For the text-containing cell, return its midpoint in [X, Y] coordinate format. 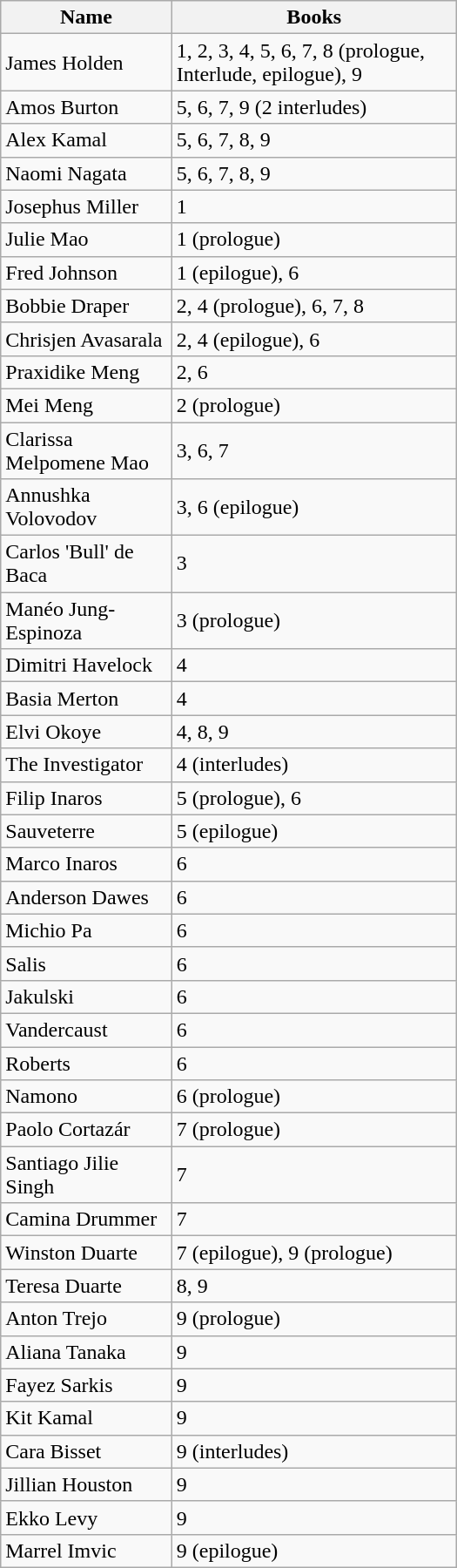
Mei Meng [86, 405]
5, 6, 7, 9 (2 interludes) [313, 107]
Winston Duarte [86, 1253]
Roberts [86, 1064]
1 (prologue) [313, 240]
James Holden [86, 63]
Sauveterre [86, 831]
9 (prologue) [313, 1319]
9 (interludes) [313, 1451]
1 [313, 206]
Vandercaust [86, 1030]
Cara Bisset [86, 1451]
5 (epilogue) [313, 831]
2, 4 (epilogue), 6 [313, 339]
1 (epilogue), 6 [313, 273]
Basia Merton [86, 699]
3, 6 (epilogue) [313, 507]
Camina Drummer [86, 1220]
Anton Trejo [86, 1319]
3, 6, 7 [313, 449]
Amos Burton [86, 107]
Kit Kamal [86, 1418]
Jakulski [86, 997]
Santiago Jilie Singh [86, 1174]
Manéo Jung-Espinoza [86, 620]
Paolo Cortazár [86, 1130]
Bobbie Draper [86, 306]
Julie Mao [86, 240]
Chrisjen Avasarala [86, 339]
Fayez Sarkis [86, 1385]
Teresa Duarte [86, 1286]
Josephus Miller [86, 206]
Fred Johnson [86, 273]
2 (prologue) [313, 405]
6 (prologue) [313, 1097]
Carlos 'Bull' de Baca [86, 564]
Clarissa Melpomene Mao [86, 449]
Anderson Dawes [86, 897]
Marrel Imvic [86, 1551]
9 (epilogue) [313, 1551]
4 (interludes) [313, 765]
Filip Inaros [86, 798]
1, 2, 3, 4, 5, 6, 7, 8 (prologue, Interlude, epilogue), 9 [313, 63]
Alex Kamal [86, 140]
3 (prologue) [313, 620]
Aliana Tanaka [86, 1352]
Namono [86, 1097]
3 [313, 564]
Elvi Okoye [86, 732]
Praxidike Meng [86, 372]
8, 9 [313, 1286]
Annushka Volovodov [86, 507]
7 (epilogue), 9 (prologue) [313, 1253]
Michio Pa [86, 930]
5 (prologue), 6 [313, 798]
The Investigator [86, 765]
2, 4 (prologue), 6, 7, 8 [313, 306]
Books [313, 17]
Marco Inaros [86, 864]
Jillian Houston [86, 1484]
Ekko Levy [86, 1517]
Naomi Nagata [86, 173]
2, 6 [313, 372]
Dimitri Havelock [86, 666]
Salis [86, 963]
Name [86, 17]
4, 8, 9 [313, 732]
7 (prologue) [313, 1130]
